Search for the cell housing the specified text and yield its (x, y) center coordinate. 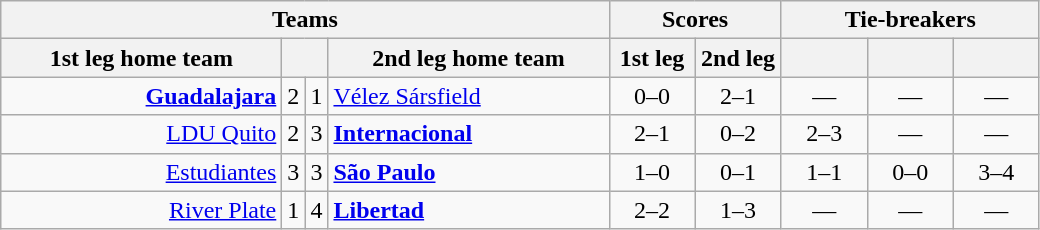
1st leg home team (142, 58)
3–4 (996, 172)
4 (316, 210)
Guadalajara (142, 96)
0–2 (738, 134)
Teams (305, 20)
1st leg (652, 58)
Estudiantes (142, 172)
2nd leg home team (468, 58)
Scores (695, 20)
Tie-breakers (910, 20)
0–1 (738, 172)
2–2 (652, 210)
River Plate (142, 210)
Internacional (468, 134)
2nd leg (738, 58)
1–0 (652, 172)
Vélez Sársfield (468, 96)
1–1 (824, 172)
LDU Quito (142, 134)
São Paulo (468, 172)
2–3 (824, 134)
1–3 (738, 210)
Libertad (468, 210)
